Detect which cell encompasses the target text, then output its (x, y) center coordinate. 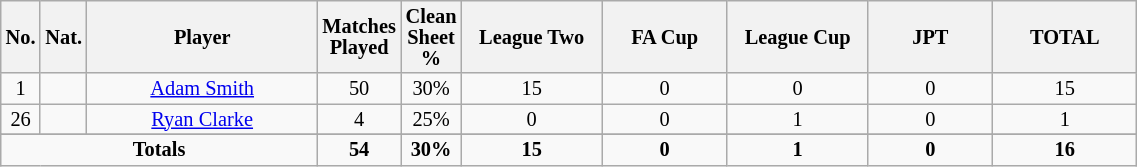
Adam Smith (202, 88)
4 (358, 120)
Matches Played (358, 36)
Totals (160, 150)
No. (21, 36)
16 (1065, 150)
FA Cup (664, 36)
JPT (930, 36)
25% (432, 120)
Ryan Clarke (202, 120)
League Cup (798, 36)
26 (21, 120)
Nat. (63, 36)
League Two (532, 36)
Player (202, 36)
50 (358, 88)
54 (358, 150)
TOTAL (1065, 36)
Clean Sheet % (432, 36)
